Search for the cell housing the specified text and yield its (x, y) center coordinate. 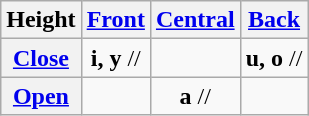
Front (116, 20)
a // (195, 96)
u, o // (274, 58)
Central (195, 20)
Height (41, 20)
Close (41, 58)
i, y // (116, 58)
Back (274, 20)
Open (41, 96)
